Locate the cell with the specified text and output its (x, y) center coordinate. 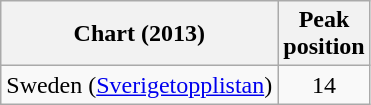
Sweden (Sverigetopplistan) (140, 85)
14 (324, 85)
Chart (2013) (140, 34)
Peakposition (324, 34)
